Return the [X, Y] coordinate for the center point of the cell that contains the specified text.  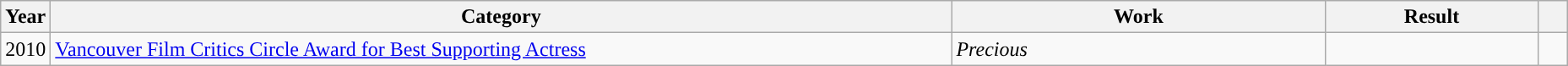
Result [1432, 17]
Year [25, 17]
Vancouver Film Critics Circle Award for Best Supporting Actress [502, 49]
Category [502, 17]
Precious [1138, 49]
Work [1138, 17]
2010 [25, 49]
